Find where the given text appears and provide that cell's center as (X, Y) coordinate. 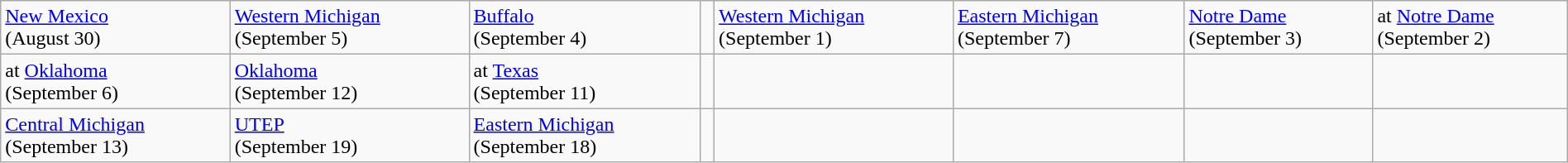
Oklahoma(September 12) (349, 81)
at Texas(September 11) (584, 81)
Central Michigan(September 13) (116, 136)
Western Michigan(September 5) (349, 28)
Western Michigan(September 1) (834, 28)
New Mexico(August 30) (116, 28)
at Notre Dame(September 2) (1470, 28)
Eastern Michigan(September 7) (1068, 28)
Buffalo(September 4) (584, 28)
Notre Dame(September 3) (1279, 28)
UTEP(September 19) (349, 136)
at Oklahoma(September 6) (116, 81)
Eastern Michigan(September 18) (584, 136)
